Detect which cell encompasses the target text, then output its [X, Y] center coordinate. 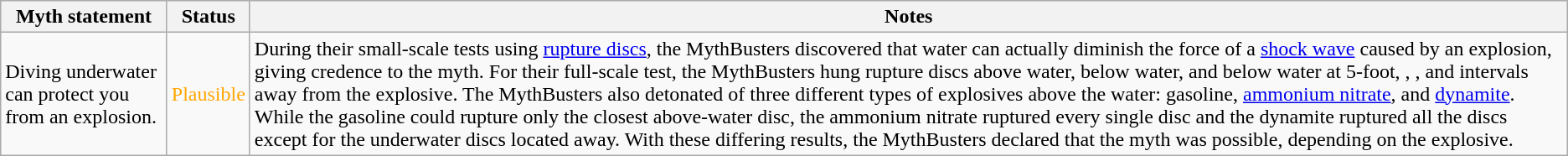
Diving underwater can protect you from an explosion. [84, 94]
Status [208, 17]
Plausible [208, 94]
Notes [908, 17]
Myth statement [84, 17]
